Return [X, Y] of the center of cell containing provided text 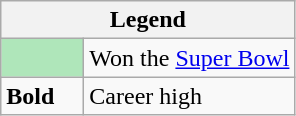
Bold [42, 96]
Won the Super Bowl [190, 58]
Legend [148, 20]
Career high [190, 96]
